Find where the given text appears and provide that cell's center as [X, Y] coordinate. 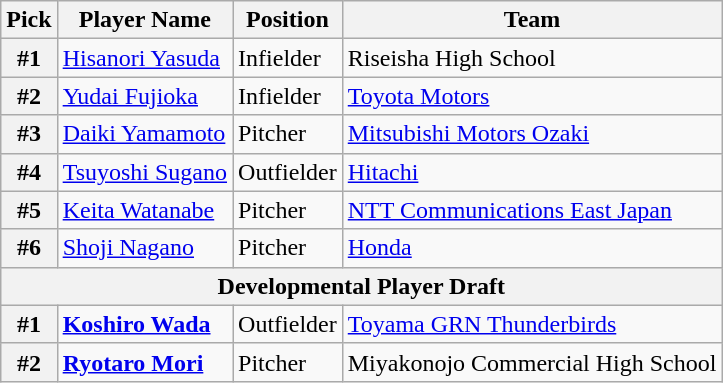
Yudai Fujioka [144, 96]
Mitsubishi Motors Ozaki [532, 134]
Developmental Player Draft [362, 286]
#3 [29, 134]
Ryotaro Mori [144, 362]
Player Name [144, 20]
Shoji Nagano [144, 248]
Team [532, 20]
Hitachi [532, 172]
#4 [29, 172]
Riseisha High School [532, 58]
#6 [29, 248]
#5 [29, 210]
Honda [532, 248]
Daiki Yamamoto [144, 134]
Position [288, 20]
NTT Communications East Japan [532, 210]
Toyama GRN Thunderbirds [532, 324]
Koshiro Wada [144, 324]
Miyakonojo Commercial High School [532, 362]
Tsuyoshi Sugano [144, 172]
Toyota Motors [532, 96]
Hisanori Yasuda [144, 58]
Keita Watanabe [144, 210]
Pick [29, 20]
